Extract the [X, Y] coordinate from the center of the cell holding the provided text.  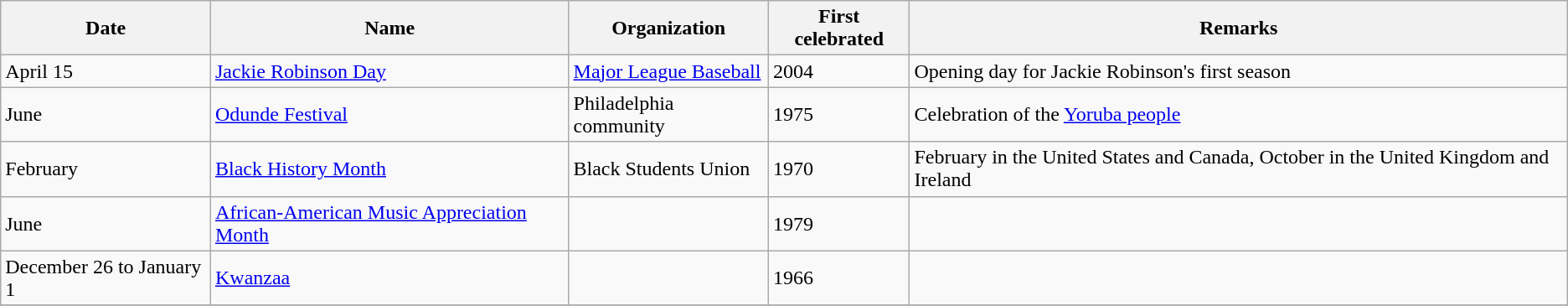
December 26 to January 1 [106, 278]
Major League Baseball [668, 71]
Odunde Festival [389, 114]
Philadelphia community [668, 114]
1975 [839, 114]
Date [106, 29]
Jackie Robinson Day [389, 71]
Name [389, 29]
First celebrated [839, 29]
Opening day for Jackie Robinson's first season [1238, 71]
Organization [668, 29]
African-American Music Appreciation Month [389, 223]
April 15 [106, 71]
Remarks [1238, 29]
1979 [839, 223]
Black Students Union [668, 169]
Kwanzaa [389, 278]
February in the United States and Canada, October in the United Kingdom and Ireland [1238, 169]
1970 [839, 169]
Celebration of the Yoruba people [1238, 114]
1966 [839, 278]
February [106, 169]
2004 [839, 71]
Black History Month [389, 169]
